From the cell containing the given text, extract its center point as [x, y] coordinate. 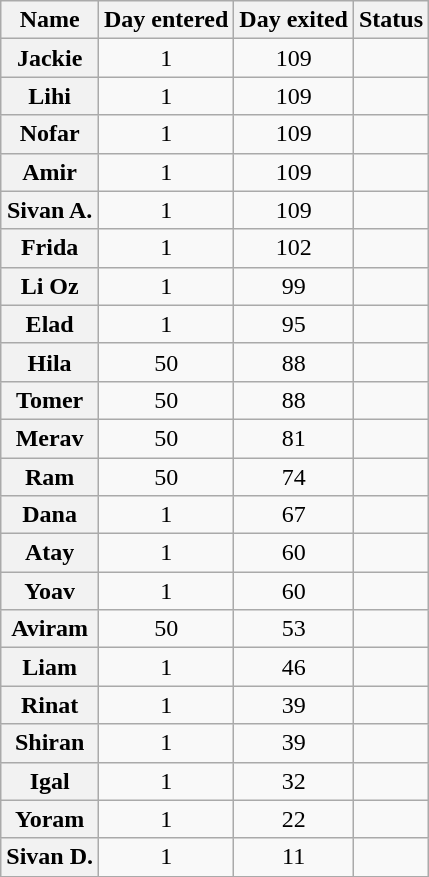
Day entered [166, 20]
Sivan A. [50, 210]
Igal [50, 781]
67 [294, 515]
Day exited [294, 20]
Name [50, 20]
Dana [50, 515]
Amir [50, 172]
Merav [50, 438]
74 [294, 477]
Tomer [50, 400]
53 [294, 629]
Rinat [50, 705]
Frida [50, 248]
Liam [50, 667]
Hila [50, 362]
99 [294, 286]
Sivan D. [50, 857]
Aviram [50, 629]
Nofar [50, 134]
Elad [50, 324]
Ram [50, 477]
Lihi [50, 96]
102 [294, 248]
Yoav [50, 591]
Shiran [50, 743]
Li Oz [50, 286]
Jackie [50, 58]
95 [294, 324]
11 [294, 857]
Atay [50, 553]
Status [390, 20]
Yoram [50, 819]
22 [294, 819]
32 [294, 781]
81 [294, 438]
46 [294, 667]
